Extract the [x, y] coordinate from the center of the cell holding the provided text.  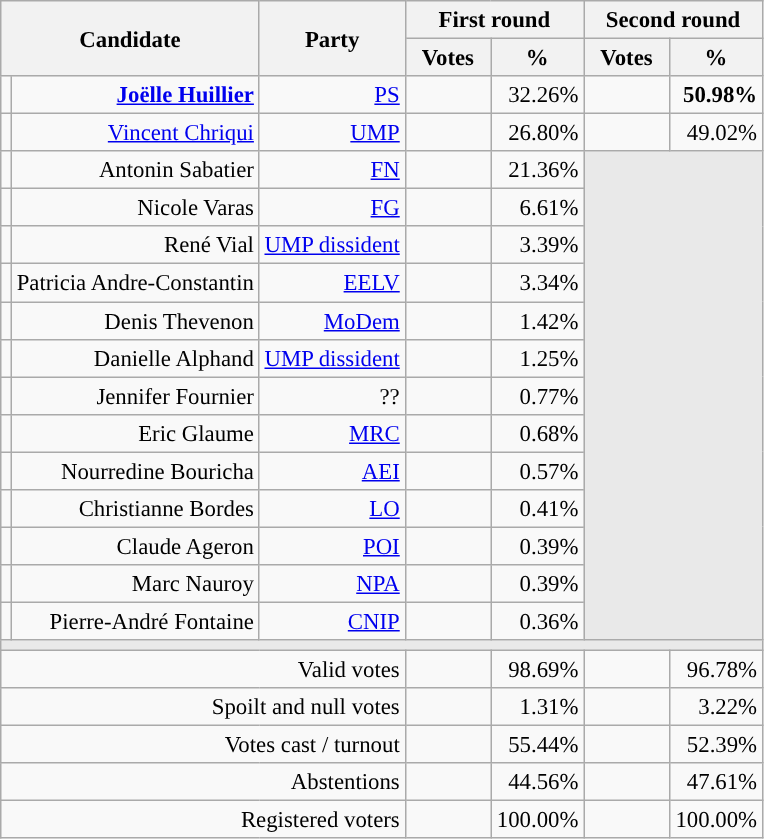
44.56% [538, 782]
26.80% [538, 133]
?? [332, 396]
Votes cast / turnout [203, 745]
Candidate [130, 38]
0.77% [538, 396]
0.36% [538, 621]
Pierre-André Fontaine [135, 621]
LO [332, 509]
Vincent Chriqui [135, 133]
49.02% [716, 133]
AEI [332, 471]
Christianne Bordes [135, 509]
Abstentions [203, 782]
Denis Thevenon [135, 321]
1.42% [538, 321]
Marc Nauroy [135, 584]
52.39% [716, 745]
6.61% [538, 208]
Nicole Varas [135, 208]
UMP [332, 133]
First round [494, 20]
FN [332, 170]
Nourredine Bouricha [135, 471]
FG [332, 208]
CNIP [332, 621]
Danielle Alphand [135, 358]
Second round [674, 20]
MoDem [332, 321]
Jennifer Fournier [135, 396]
NPA [332, 584]
1.31% [538, 707]
55.44% [538, 745]
PS [332, 95]
POI [332, 546]
René Vial [135, 245]
0.57% [538, 471]
Spoilt and null votes [203, 707]
21.36% [538, 170]
3.39% [538, 245]
Joëlle Huillier [135, 95]
MRC [332, 433]
Eric Glaume [135, 433]
1.25% [538, 358]
Party [332, 38]
Registered voters [203, 820]
32.26% [538, 95]
3.34% [538, 283]
0.41% [538, 509]
3.22% [716, 707]
50.98% [716, 95]
Patricia Andre-Constantin [135, 283]
47.61% [716, 782]
EELV [332, 283]
96.78% [716, 670]
Antonin Sabatier [135, 170]
0.68% [538, 433]
98.69% [538, 670]
Valid votes [203, 670]
Claude Ageron [135, 546]
